Determine the [X, Y] coordinate at the center of the cell enclosing the given text.  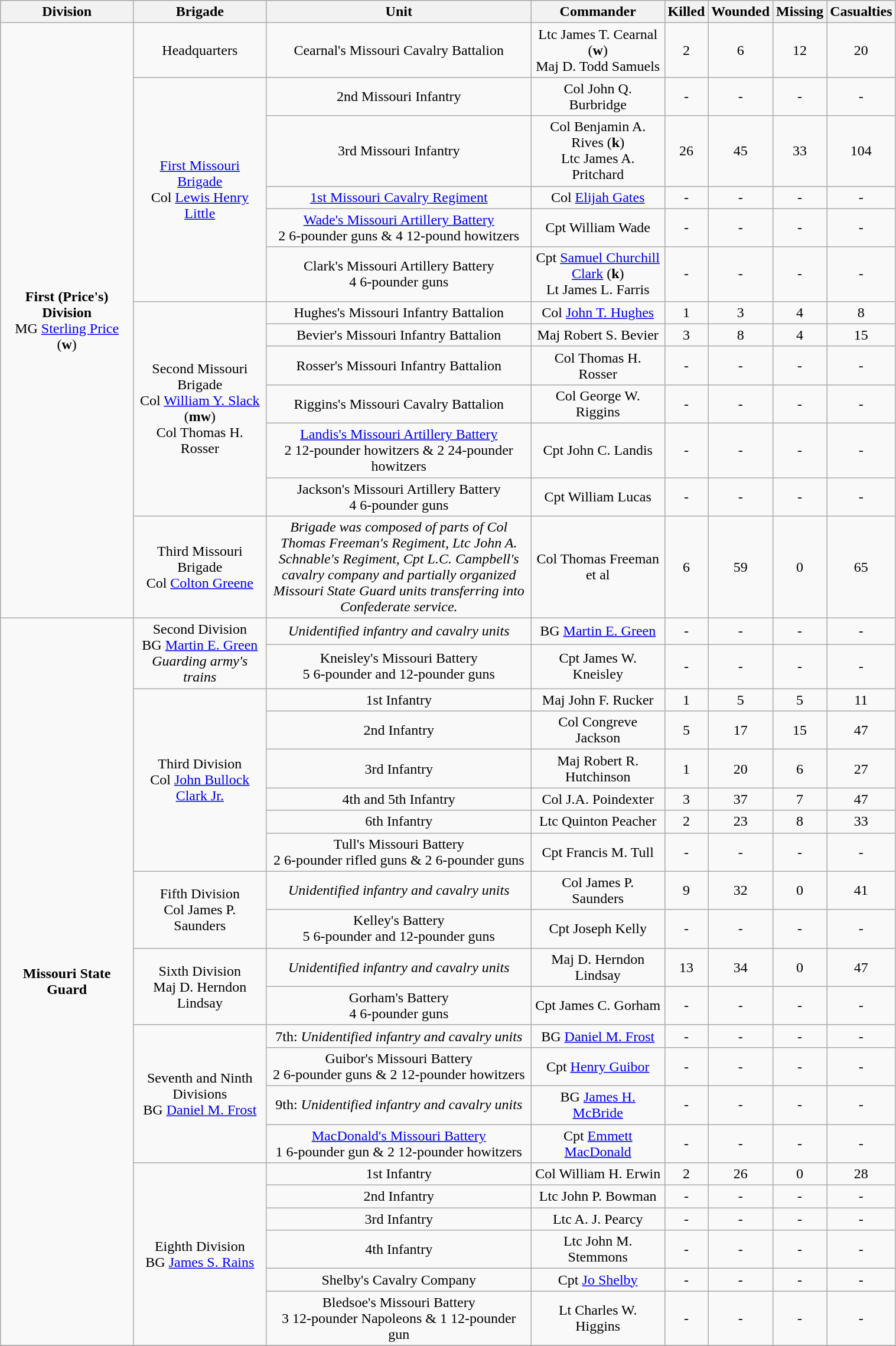
9th: Unidentified infantry and cavalry units [399, 1104]
Cpt Joseph Kelly [598, 928]
Cpt John C. Landis [598, 450]
Ltc Quinton Peacher [598, 822]
Col Elijah Gates [598, 197]
3rd Missouri Infantry [399, 151]
Second Missouri BrigadeCol William Y. Slack (mw)Col Thomas H. Rosser [200, 409]
Cpt Jo Shelby [598, 1280]
Clark's Missouri Artillery Battery4 6-pounder guns [399, 274]
Col John T. Hughes [598, 312]
59 [741, 567]
First (Price's) DivisionMG Sterling Price (w) [67, 321]
Col John Q. Burbridge [598, 97]
Jackson's Missouri Artillery Battery4 6-pounder guns [399, 496]
1st Missouri Cavalry Regiment [399, 197]
Division [67, 12]
12 [800, 50]
4th Infantry [399, 1250]
Eighth DivisionBG James S. Rains [200, 1254]
Col Benjamin A. Rives (k)Ltc James A. Pritchard [598, 151]
Cpt William Wade [598, 228]
Hughes's Missouri Infantry Battalion [399, 312]
Col Thomas Freeman et al [598, 567]
Unit [399, 12]
Col James P. Saunders [598, 891]
Riggins's Missouri Cavalry Battalion [399, 404]
Maj John F. Rucker [598, 700]
Third DivisionCol John Bullock Clark Jr. [200, 780]
2nd Missouri Infantry [399, 97]
Casualties [861, 12]
Ltc James T. Cearnal (w)Maj D. Todd Samuels [598, 50]
Ltc A. J. Pearcy [598, 1219]
Fifth DivisionCol James P. Saunders [200, 910]
17 [741, 730]
6th Infantry [399, 822]
Sixth DivisionMaj D. Herndon Lindsay [200, 986]
27 [861, 769]
Wounded [741, 12]
Kelley's Battery5 6-pounder and 12-pounder guns [399, 928]
BG Martin E. Green [598, 631]
7th: Unidentified infantry and cavalry units [399, 1036]
Tull's Missouri Battery2 6-pounder rifled guns & 2 6-pounder guns [399, 852]
41 [861, 891]
Bevier's Missouri Infantry Battalion [399, 335]
Ltc John M. Stemmons [598, 1250]
Commander [598, 12]
Cpt Francis M. Tull [598, 852]
Maj D. Herndon Lindsay [598, 967]
Cpt James C. Gorham [598, 1005]
104 [861, 151]
37 [741, 799]
32 [741, 891]
Col J.A. Poindexter [598, 799]
Cpt Henry Guibor [598, 1067]
Maj Robert R. Hutchinson [598, 769]
13 [686, 967]
Maj Robert S. Bevier [598, 335]
Rosser's Missouri Infantry Battalion [399, 365]
65 [861, 567]
BG James H. McBride [598, 1104]
34 [741, 967]
Cpt Samuel Churchill Clark (k)Lt James L. Farris [598, 274]
45 [741, 151]
Guibor's Missouri Battery2 6-pounder guns & 2 12-pounder howitzers [399, 1067]
Kneisley's Missouri Battery5 6-pounder and 12-pounder guns [399, 666]
Col Thomas H. Rosser [598, 365]
Seventh and Ninth DivisionsBG Daniel M. Frost [200, 1094]
Cpt Emmett MacDonald [598, 1143]
Killed [686, 12]
Bledsoe's Missouri Battery3 12-pounder Napoleons & 1 12-pounder gun [399, 1318]
4th and 5th Infantry [399, 799]
Brigade [200, 12]
Headquarters [200, 50]
Cearnal's Missouri Cavalry Battalion [399, 50]
9 [686, 891]
Ltc John P. Bowman [598, 1197]
23 [741, 822]
7 [800, 799]
Col Congreve Jackson [598, 730]
Lt Charles W. Higgins [598, 1318]
Shelby's Cavalry Company [399, 1280]
Col William H. Erwin [598, 1174]
BG Daniel M. Frost [598, 1036]
Wade's Missouri Artillery Battery2 6-pounder guns & 4 12-pound howitzers [399, 228]
Gorham's Battery4 6-pounder guns [399, 1005]
Landis's Missouri Artillery Battery2 12-pounder howitzers & 2 24-pounder howitzers [399, 450]
Cpt James W. Kneisley [598, 666]
28 [861, 1174]
Third Missouri BrigadeCol Colton Greene [200, 567]
Cpt William Lucas [598, 496]
First Missouri BrigadeCol Lewis Henry Little [200, 189]
11 [861, 700]
Col George W. Riggins [598, 404]
Missouri State Guard [67, 982]
Missing [800, 12]
MacDonald's Missouri Battery1 6-pounder gun & 2 12-pounder howitzers [399, 1143]
Second DivisionBG Martin E. GreenGuarding army's trains [200, 653]
